Capture the cell that displays the provided text and extract its (X, Y) central coordinate. 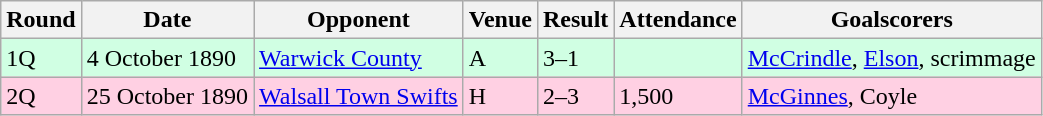
1,500 (678, 96)
3–1 (575, 58)
A (500, 58)
Opponent (359, 20)
Walsall Town Swifts (359, 96)
Round (41, 20)
2–3 (575, 96)
Venue (500, 20)
Date (167, 20)
Attendance (678, 20)
2Q (41, 96)
Result (575, 20)
McGinnes, Coyle (892, 96)
Warwick County (359, 58)
25 October 1890 (167, 96)
McCrindle, Elson, scrimmage (892, 58)
H (500, 96)
4 October 1890 (167, 58)
Goalscorers (892, 20)
1Q (41, 58)
